Find where the given text appears and provide that cell's center as [x, y] coordinate. 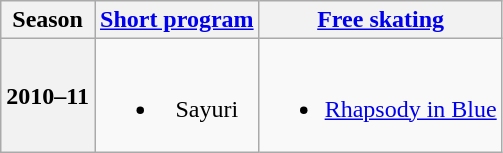
2010–11 [48, 96]
Season [48, 20]
Free skating [380, 20]
Sayuri [176, 96]
Rhapsody in Blue [380, 96]
Short program [176, 20]
